Search for the cell housing the specified text and yield its (x, y) center coordinate. 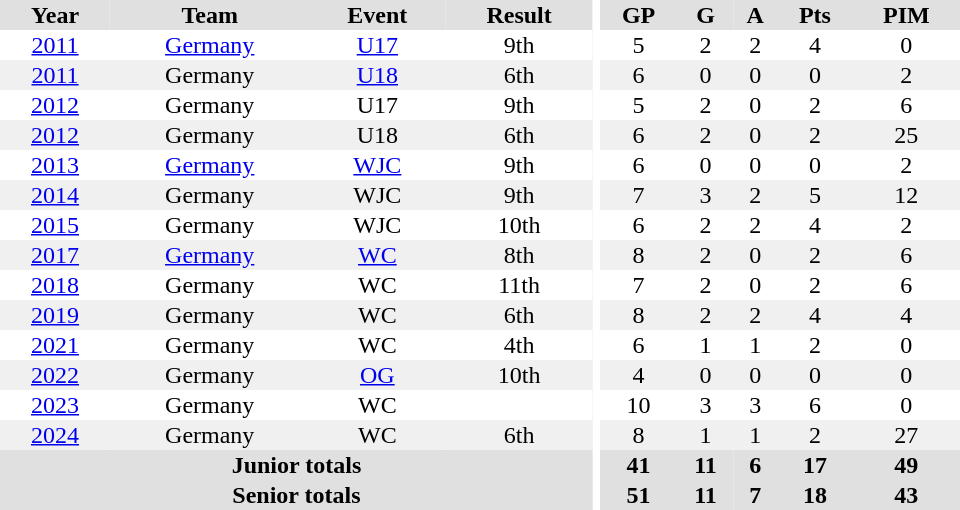
25 (906, 135)
8th (519, 255)
Junior totals (296, 465)
2014 (55, 195)
2019 (55, 315)
G (706, 15)
12 (906, 195)
OG (377, 375)
41 (638, 465)
4th (519, 345)
Result (519, 15)
10 (638, 405)
A (755, 15)
43 (906, 495)
18 (815, 495)
Year (55, 15)
2021 (55, 345)
51 (638, 495)
17 (815, 465)
2022 (55, 375)
49 (906, 465)
Senior totals (296, 495)
Event (377, 15)
2015 (55, 225)
Team (210, 15)
2024 (55, 435)
GP (638, 15)
2023 (55, 405)
11th (519, 285)
2018 (55, 285)
Pts (815, 15)
2017 (55, 255)
27 (906, 435)
PIM (906, 15)
2013 (55, 165)
